For the text-containing cell, return its midpoint in (x, y) coordinate format. 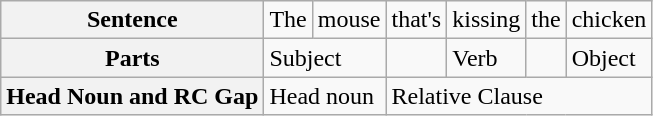
Sentence (132, 20)
Relative Clause (519, 96)
mouse (349, 20)
Verb (486, 58)
Parts (132, 58)
Subject (325, 58)
The (288, 20)
kissing (486, 20)
Head Noun and RC Gap (132, 96)
Object (609, 58)
Head noun (325, 96)
chicken (609, 20)
the (546, 20)
that's (416, 20)
